Pinpoint the cell where the given text exists, returning its [X, Y] midpoint coordinate. 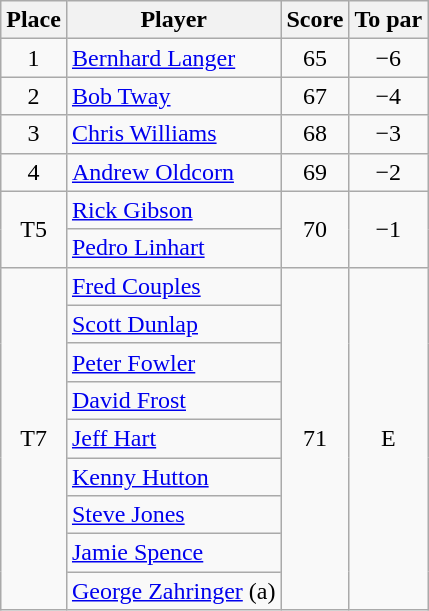
68 [315, 134]
T5 [34, 229]
David Frost [174, 400]
Player [174, 20]
3 [34, 134]
Rick Gibson [174, 210]
Jamie Spence [174, 553]
Fred Couples [174, 286]
1 [34, 58]
69 [315, 172]
−1 [388, 229]
Steve Jones [174, 515]
Scott Dunlap [174, 324]
George Zahringer (a) [174, 591]
Jeff Hart [174, 438]
70 [315, 229]
To par [388, 20]
E [388, 438]
Pedro Linhart [174, 248]
Andrew Oldcorn [174, 172]
T7 [34, 438]
4 [34, 172]
67 [315, 96]
2 [34, 96]
Chris Williams [174, 134]
Bob Tway [174, 96]
71 [315, 438]
−3 [388, 134]
Bernhard Langer [174, 58]
Peter Fowler [174, 362]
Place [34, 20]
Score [315, 20]
65 [315, 58]
−6 [388, 58]
−4 [388, 96]
Kenny Hutton [174, 477]
−2 [388, 172]
